Pinpoint the cell where the given text exists, returning its [x, y] midpoint coordinate. 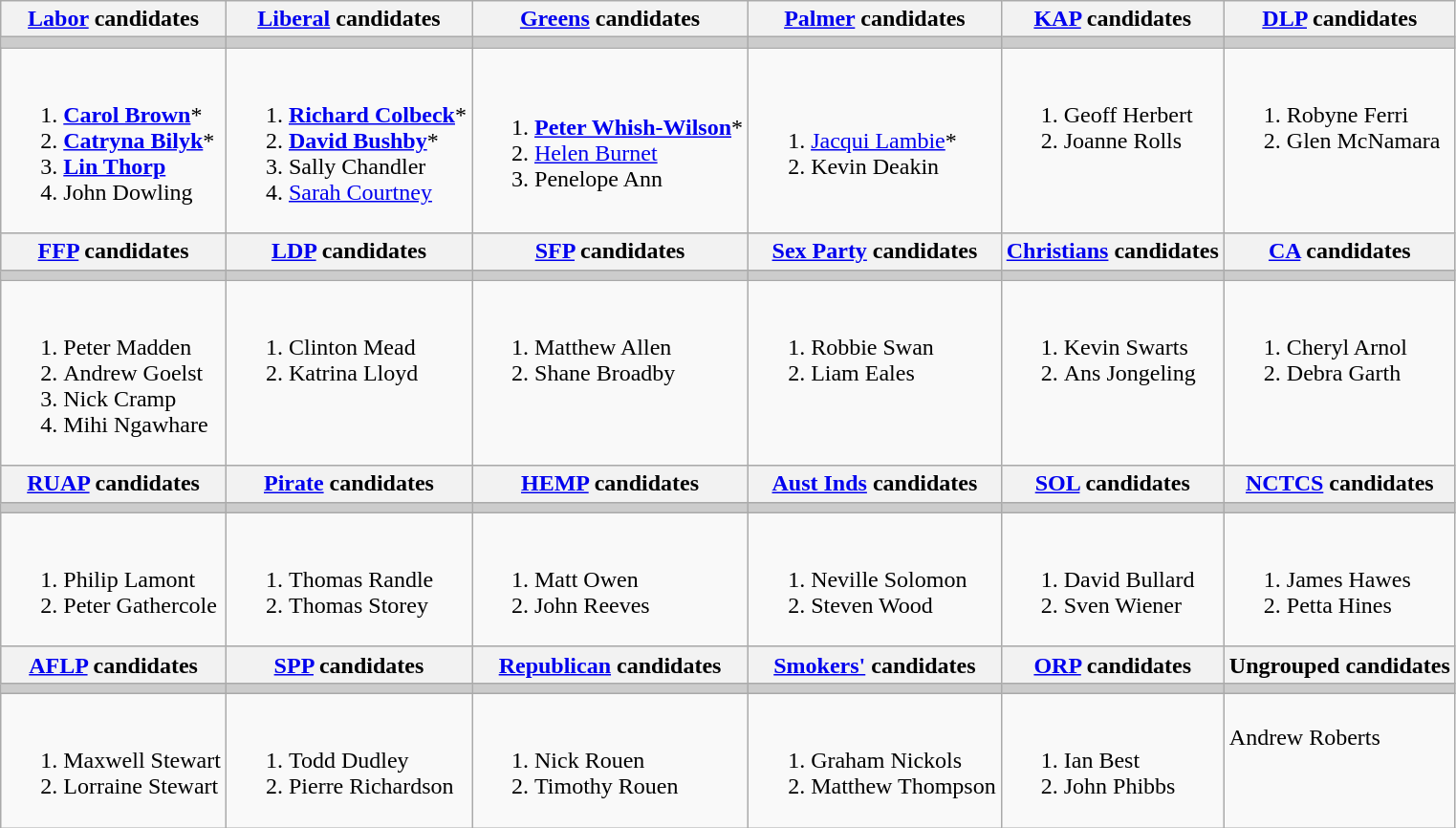
CA candidates [1339, 251]
Robyne FerriGlen McNamara [1339, 141]
Carol Brown*Catryna Bilyk*Lin ThorpJohn Dowling [114, 141]
David BullardSven Wiener [1113, 579]
DLP candidates [1339, 19]
LDP candidates [348, 251]
Greens candidates [610, 19]
Kevin SwartsAns Jongeling [1113, 373]
Geoff HerbertJoanne Rolls [1113, 141]
SOL candidates [1113, 484]
Cheryl ArnolDebra Garth [1339, 373]
Labor candidates [114, 19]
Philip LamontPeter Gathercole [114, 579]
Liberal candidates [348, 19]
Robbie SwanLiam Eales [876, 373]
Clinton MeadKatrina Lloyd [348, 373]
SPP candidates [348, 665]
Matthew AllenShane Broadby [610, 373]
NCTCS candidates [1339, 484]
ORP candidates [1113, 665]
Todd DudleyPierre Richardson [348, 760]
James HawesPetta Hines [1339, 579]
Aust Inds candidates [876, 484]
Republican candidates [610, 665]
Pirate candidates [348, 484]
Graham NickolsMatthew Thompson [876, 760]
Ian BestJohn Phibbs [1113, 760]
Andrew Roberts [1339, 760]
KAP candidates [1113, 19]
FFP candidates [114, 251]
RUAP candidates [114, 484]
SFP candidates [610, 251]
AFLP candidates [114, 665]
Jacqui Lambie*Kevin Deakin [876, 141]
Smokers' candidates [876, 665]
Palmer candidates [876, 19]
HEMP candidates [610, 484]
Thomas RandleThomas Storey [348, 579]
Sex Party candidates [876, 251]
Ungrouped candidates [1339, 665]
Maxwell StewartLorraine Stewart [114, 760]
Matt OwenJohn Reeves [610, 579]
Neville SolomonSteven Wood [876, 579]
Nick RouenTimothy Rouen [610, 760]
Peter MaddenAndrew GoelstNick CrampMihi Ngawhare [114, 373]
Peter Whish-Wilson*Helen BurnetPenelope Ann [610, 141]
Christians candidates [1113, 251]
Richard Colbeck*David Bushby*Sally ChandlerSarah Courtney [348, 141]
